Detect which cell encompasses the target text, then output its (x, y) center coordinate. 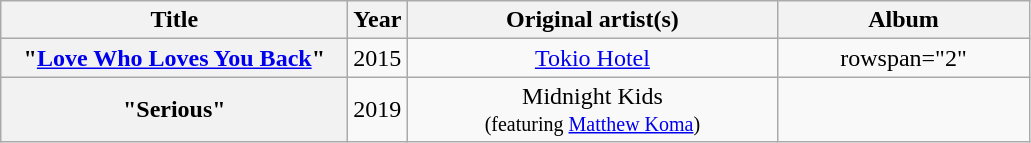
2019 (378, 110)
2015 (378, 58)
rowspan="2" (904, 58)
Midnight Kids (featuring Matthew Koma) (592, 110)
Tokio Hotel (592, 58)
Year (378, 20)
Album (904, 20)
Original artist(s) (592, 20)
"Love Who Loves You Back" (174, 58)
"Serious" (174, 110)
Title (174, 20)
